Determine the [X, Y] coordinate at the center of the cell enclosing the given text.  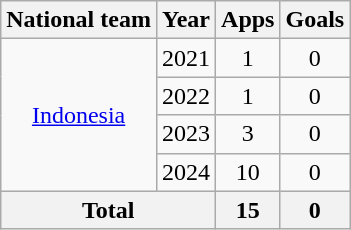
Apps [248, 20]
Indonesia [79, 115]
15 [248, 210]
2022 [186, 96]
National team [79, 20]
Year [186, 20]
10 [248, 172]
2021 [186, 58]
Goals [315, 20]
3 [248, 134]
2023 [186, 134]
2024 [186, 172]
Total [108, 210]
